Capture the cell that displays the provided text and extract its [X, Y] central coordinate. 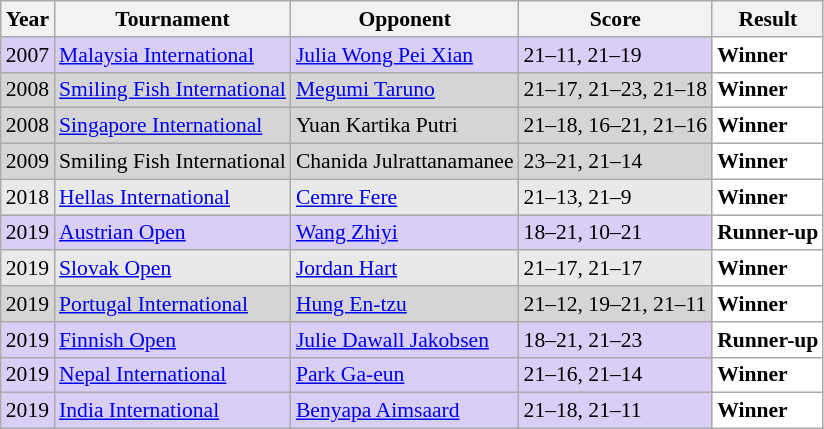
21–18, 16–21, 21–16 [616, 126]
Malaysia International [172, 55]
Finnish Open [172, 340]
21–13, 21–9 [616, 197]
21–17, 21–23, 21–18 [616, 90]
Park Ga-eun [405, 375]
Yuan Kartika Putri [405, 126]
Tournament [172, 19]
Megumi Taruno [405, 90]
Hung En-tzu [405, 304]
India International [172, 411]
Jordan Hart [405, 269]
Julia Wong Pei Xian [405, 55]
21–12, 19–21, 21–11 [616, 304]
Singapore International [172, 126]
2007 [28, 55]
Nepal International [172, 375]
2009 [28, 162]
Benyapa Aimsaard [405, 411]
23–21, 21–14 [616, 162]
18–21, 21–23 [616, 340]
Austrian Open [172, 233]
Hellas International [172, 197]
Slovak Open [172, 269]
2018 [28, 197]
21–18, 21–11 [616, 411]
Opponent [405, 19]
Julie Dawall Jakobsen [405, 340]
21–11, 21–19 [616, 55]
Year [28, 19]
Portugal International [172, 304]
Score [616, 19]
Result [768, 19]
Chanida Julrattanamanee [405, 162]
21–17, 21–17 [616, 269]
18–21, 10–21 [616, 233]
Wang Zhiyi [405, 233]
21–16, 21–14 [616, 375]
Cemre Fere [405, 197]
